Extract the (x, y) coordinate from the center of the cell holding the provided text.  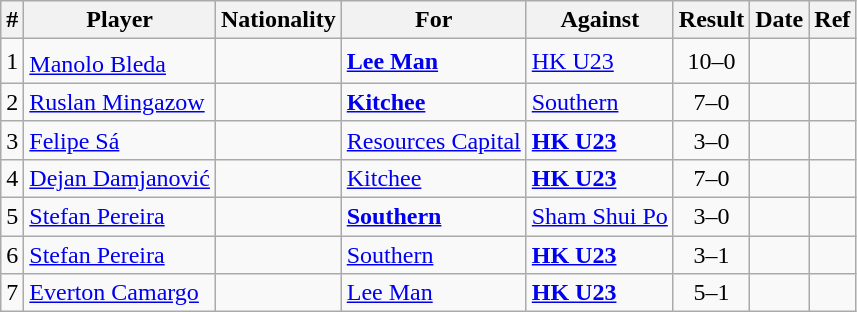
2 (12, 102)
3 (12, 140)
Ruslan Mingazow (120, 102)
1 (12, 62)
# (12, 20)
Against (600, 20)
7 (12, 293)
6 (12, 255)
Dejan Damjanović (120, 178)
Date (780, 20)
Felipe Sá (120, 140)
Result (711, 20)
3–1 (711, 255)
Everton Camargo (120, 293)
5 (12, 217)
Ref (832, 20)
10–0 (711, 62)
Sham Shui Po (600, 217)
Resources Capital (434, 140)
Player (120, 20)
4 (12, 178)
Nationality (278, 20)
Manolo Bleda (120, 62)
5–1 (711, 293)
For (434, 20)
